Pinpoint the cell where the given text exists, returning its [x, y] midpoint coordinate. 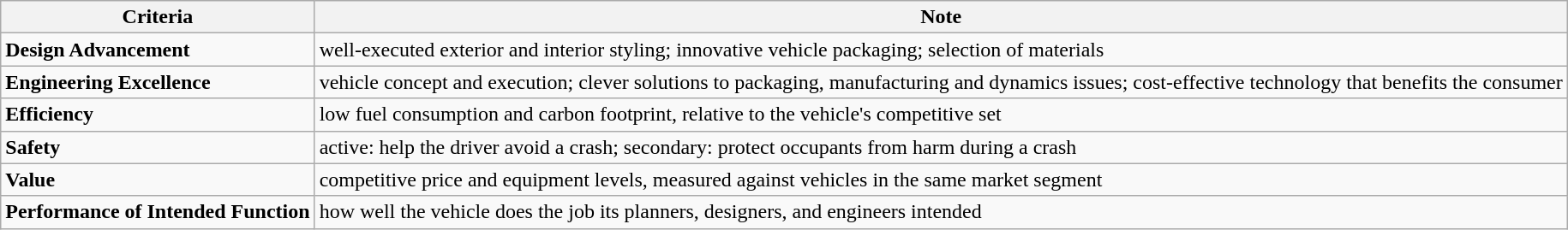
vehicle concept and execution; clever solutions to packaging, manufacturing and dynamics issues; cost-effective technology that benefits the consumer [941, 82]
Efficiency [158, 115]
Value [158, 180]
Safety [158, 147]
Note [941, 17]
how well the vehicle does the job its planners, designers, and engineers intended [941, 212]
Criteria [158, 17]
Performance of Intended Function [158, 212]
active: help the driver avoid a crash; secondary: protect occupants from harm during a crash [941, 147]
Design Advancement [158, 50]
low fuel consumption and carbon footprint, relative to the vehicle's competitive set [941, 115]
well-executed exterior and interior styling; innovative vehicle packaging; selection of materials [941, 50]
Engineering Excellence [158, 82]
competitive price and equipment levels, measured against vehicles in the same market segment [941, 180]
